Identify which cell holds the provided text, then report its [X, Y] central coordinate. 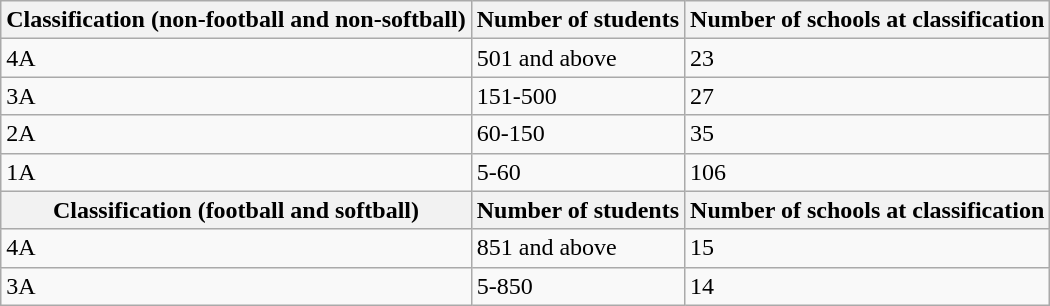
151-500 [578, 96]
15 [868, 248]
27 [868, 96]
5-850 [578, 286]
5-60 [578, 172]
2A [236, 134]
60-150 [578, 134]
Classification (non-football and non-softball) [236, 20]
851 and above [578, 248]
106 [868, 172]
23 [868, 58]
35 [868, 134]
14 [868, 286]
1A [236, 172]
501 and above [578, 58]
Classification (football and softball) [236, 210]
